For the text-containing cell, return its midpoint in [x, y] coordinate format. 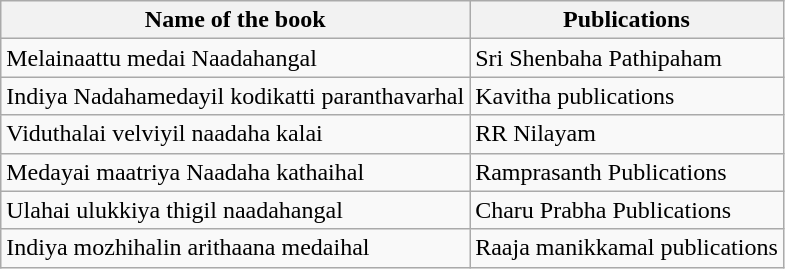
Ulahai ulukkiya thigil naadahangal [236, 210]
RR Nilayam [627, 134]
Sri Shenbaha Pathipaham [627, 58]
Viduthalai velviyil naadaha kalai [236, 134]
Charu Prabha Publications [627, 210]
Melainaattu medai Naadahangal [236, 58]
Indiya Nadahamedayil kodikatti paranthavarhal [236, 96]
Name of the book [236, 20]
Medayai maatriya Naadaha kathaihal [236, 172]
Kavitha publications [627, 96]
Indiya mozhihalin arithaana medaihal [236, 248]
Publications [627, 20]
Raaja manikkamal publications [627, 248]
Ramprasanth Publications [627, 172]
